Locate the cell with the specified text and output its (x, y) center coordinate. 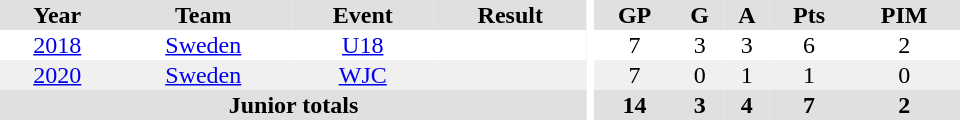
G (700, 15)
4 (747, 105)
Team (204, 15)
Junior totals (294, 105)
6 (810, 45)
A (747, 15)
2018 (58, 45)
14 (635, 105)
GP (635, 15)
U18 (363, 45)
2020 (58, 75)
Pts (810, 15)
WJC (363, 75)
Year (58, 15)
Event (363, 15)
Result (511, 15)
PIM (904, 15)
